Extract the (x, y) coordinate from the center of the cell holding the provided text.  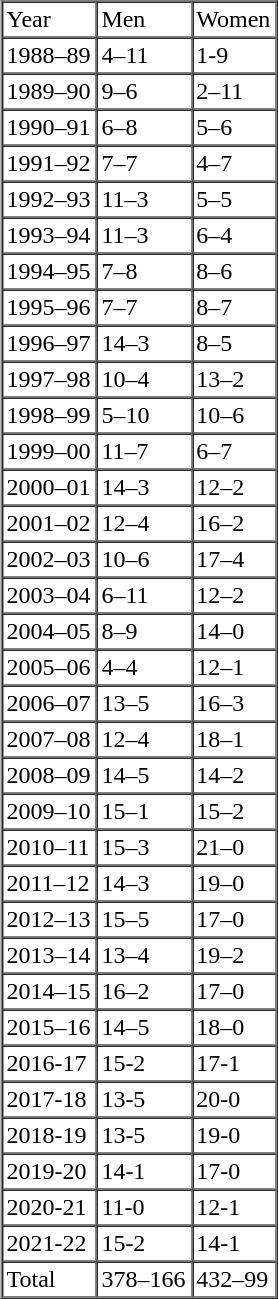
11-0 (144, 1208)
2–11 (234, 92)
15–1 (144, 812)
432–99 (234, 1280)
1994–95 (50, 272)
18–0 (234, 1028)
19-0 (234, 1136)
1988–89 (50, 56)
2016-17 (50, 1064)
19–0 (234, 884)
1995–96 (50, 308)
2020-21 (50, 1208)
2008–09 (50, 776)
6–7 (234, 452)
2005–06 (50, 668)
13–4 (144, 956)
4–11 (144, 56)
2006–07 (50, 704)
9–6 (144, 92)
10–4 (144, 380)
1992–93 (50, 200)
4–4 (144, 668)
16–3 (234, 704)
18–1 (234, 740)
15–2 (234, 812)
12-1 (234, 1208)
14–2 (234, 776)
Men (144, 20)
2011–12 (50, 884)
1989–90 (50, 92)
15–3 (144, 848)
20-0 (234, 1100)
1993–94 (50, 236)
2004–05 (50, 632)
2007–08 (50, 740)
8–9 (144, 632)
8–5 (234, 344)
2012–13 (50, 920)
2013–14 (50, 956)
2001–02 (50, 524)
8–7 (234, 308)
2018-19 (50, 1136)
2014–15 (50, 992)
1998–99 (50, 416)
19–2 (234, 956)
2015–16 (50, 1028)
15–5 (144, 920)
1990–91 (50, 128)
17-0 (234, 1172)
5–6 (234, 128)
6–8 (144, 128)
14–0 (234, 632)
2009–10 (50, 812)
Year (50, 20)
17–4 (234, 560)
7–8 (144, 272)
Women (234, 20)
8–6 (234, 272)
2017-18 (50, 1100)
2019-20 (50, 1172)
378–166 (144, 1280)
21–0 (234, 848)
5–10 (144, 416)
4–7 (234, 164)
1-9 (234, 56)
2000–01 (50, 488)
1997–98 (50, 380)
17-1 (234, 1064)
2021-22 (50, 1244)
6–4 (234, 236)
13–5 (144, 704)
1999–00 (50, 452)
13–2 (234, 380)
2010–11 (50, 848)
11–7 (144, 452)
1996–97 (50, 344)
5–5 (234, 200)
2003–04 (50, 596)
12–1 (234, 668)
1991–92 (50, 164)
Total (50, 1280)
2002–03 (50, 560)
6–11 (144, 596)
